Scan for the cell matching the given text and deliver its [X, Y] coordinate at center. 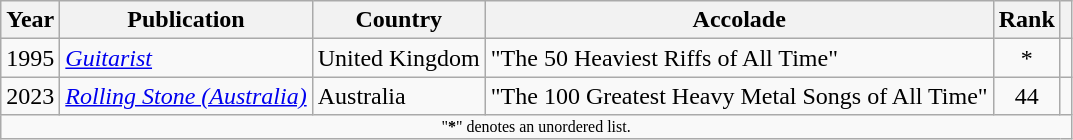
"The 100 Greatest Heavy Metal Songs of All Time" [739, 96]
"*" denotes an unordered list. [536, 127]
* [1026, 58]
Rolling Stone (Australia) [186, 96]
44 [1026, 96]
"The 50 Heaviest Riffs of All Time" [739, 58]
Rank [1026, 20]
Publication [186, 20]
United Kingdom [398, 58]
1995 [30, 58]
Guitarist [186, 58]
Country [398, 20]
Accolade [739, 20]
Australia [398, 96]
Year [30, 20]
2023 [30, 96]
